Detect which cell encompasses the target text, then output its (X, Y) center coordinate. 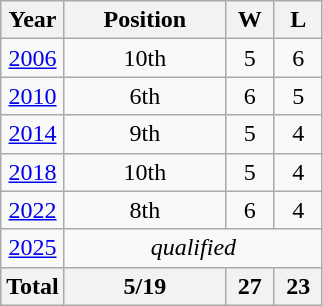
5/19 (144, 286)
Year (33, 20)
qualified (193, 248)
2006 (33, 58)
6th (144, 96)
2018 (33, 172)
L (298, 20)
2010 (33, 96)
Position (144, 20)
8th (144, 210)
9th (144, 134)
23 (298, 286)
2025 (33, 248)
2022 (33, 210)
W (250, 20)
2014 (33, 134)
Total (33, 286)
27 (250, 286)
